Search for the cell housing the specified text and yield its (X, Y) center coordinate. 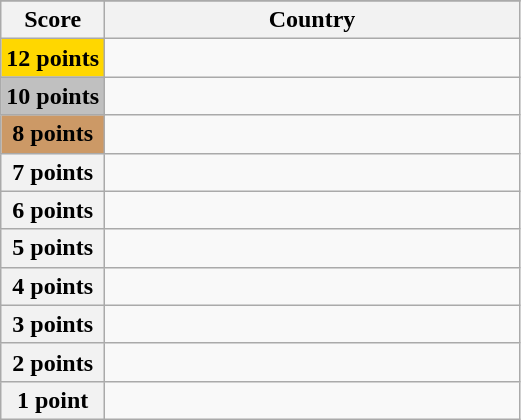
3 points (53, 324)
5 points (53, 248)
7 points (53, 172)
Score (53, 20)
4 points (53, 286)
10 points (53, 96)
1 point (53, 400)
6 points (53, 210)
Country (312, 20)
8 points (53, 134)
12 points (53, 58)
2 points (53, 362)
